Detect which cell encompasses the target text, then output its (x, y) center coordinate. 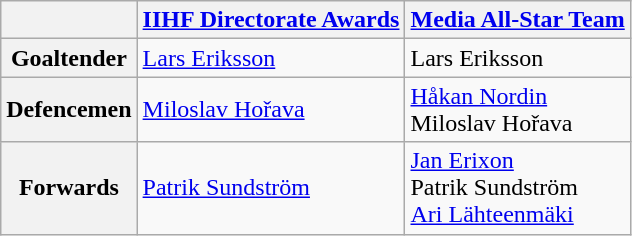
Defencemen (69, 110)
Miloslav Hořava (271, 110)
IIHF Directorate Awards (271, 20)
Jan Erixon Patrik Sundström Ari Lähteenmäki (518, 188)
Patrik Sundström (271, 188)
Forwards (69, 188)
Media All-Star Team (518, 20)
Håkan Nordin Miloslav Hořava (518, 110)
Goaltender (69, 58)
